For the text-containing cell, return its midpoint in (x, y) coordinate format. 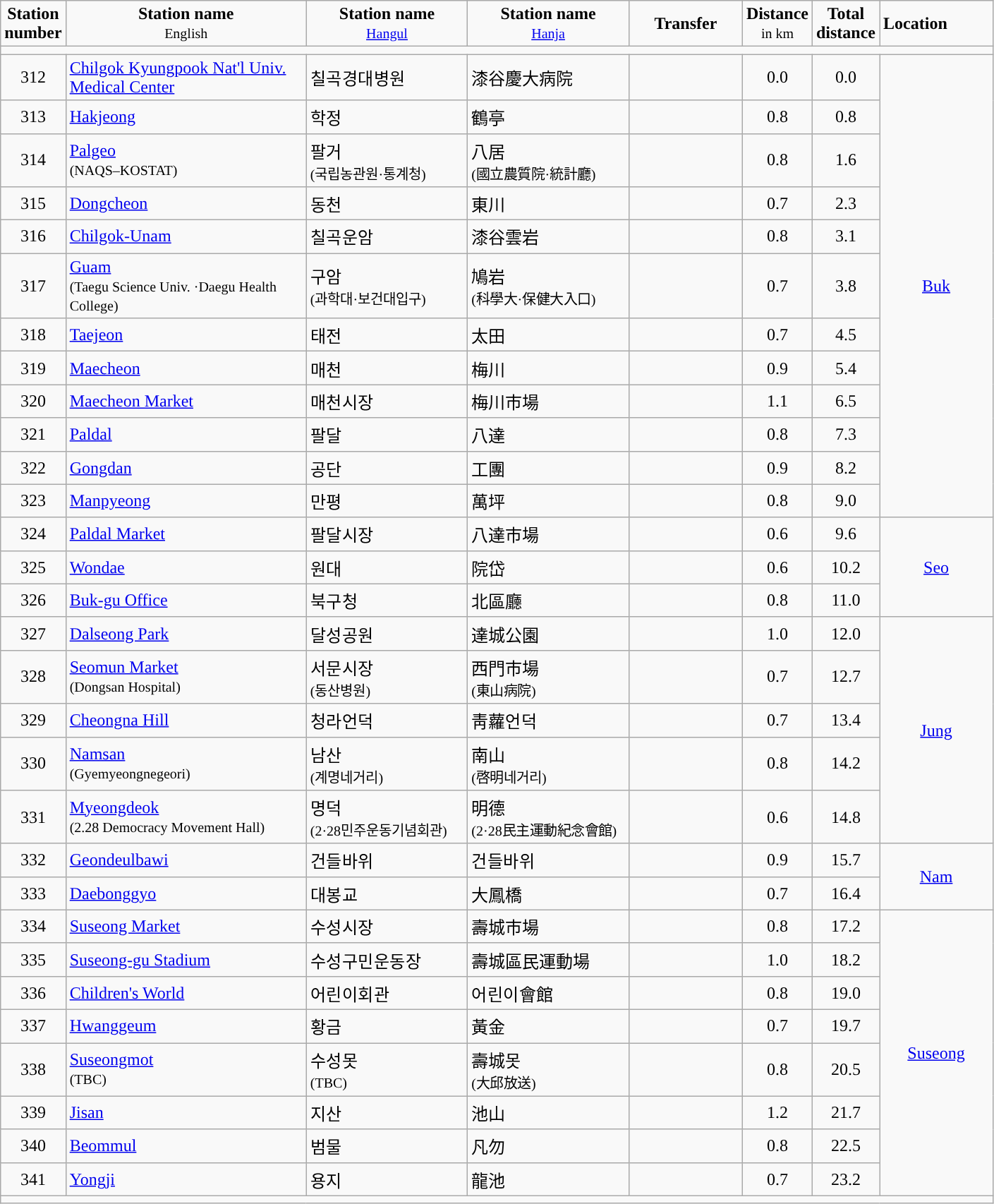
達城公園 (549, 634)
13.4 (845, 720)
316 (33, 237)
명덕(2·28민주운동기념회관) (387, 817)
14.8 (845, 817)
332 (33, 860)
318 (33, 335)
Maecheon (186, 368)
원대 (387, 567)
335 (33, 960)
17.2 (845, 926)
320 (33, 401)
340 (33, 1146)
9.6 (845, 534)
Station nameHangul (387, 24)
黃金 (549, 1026)
靑蘿언덕 (549, 720)
어린이會館 (549, 992)
322 (33, 467)
313 (33, 117)
鳩岩(科學大·保健大入口) (549, 286)
달성공원 (387, 634)
330 (33, 764)
萬坪 (549, 501)
팔달 (387, 435)
東川 (549, 203)
공단 (387, 467)
구암(과학대·보건대입구) (387, 286)
Taejeon (186, 335)
院岱 (549, 567)
Buk-gu Office (186, 600)
7.3 (845, 435)
Paldal Market (186, 534)
매천시장 (387, 401)
312 (33, 78)
Hwanggeum (186, 1026)
4.5 (845, 335)
333 (33, 893)
Seo (937, 567)
Jung (937, 730)
20.5 (845, 1070)
칠곡운암 (387, 237)
338 (33, 1070)
12.0 (845, 634)
Guam(Taegu Science Univ. ·Daegu Health College) (186, 286)
北區廳 (549, 600)
321 (33, 435)
22.5 (845, 1146)
1.6 (845, 160)
334 (33, 926)
明德(2·28民主運動紀念會館) (549, 817)
西門市場(東山病院) (549, 677)
Chilgok-Unam (186, 237)
327 (33, 634)
337 (33, 1026)
Manpyeong (186, 501)
6.5 (845, 401)
9.0 (845, 501)
壽城市場 (549, 926)
梅川 (549, 368)
鶴亭 (549, 117)
Geondeulbawi (186, 860)
Station nameEnglish (186, 24)
23.2 (845, 1179)
Suseong (937, 1053)
工團 (549, 467)
팔거(국립농관원·통계청) (387, 160)
Suseong-gu Stadium (186, 960)
범물 (387, 1146)
칠곡경대병원 (387, 78)
凡勿 (549, 1146)
Distancein km (777, 24)
Dongcheon (186, 203)
龍池 (549, 1179)
南山(啓明네거리) (549, 764)
3.8 (845, 286)
Buk (937, 286)
15.7 (845, 860)
1.2 (777, 1112)
서문시장(동산병원) (387, 677)
21.7 (845, 1112)
Chilgok Kyungpook Nat'l Univ. Medical Center (186, 78)
336 (33, 992)
Daebonggyo (186, 893)
八達市場 (549, 534)
용지 (387, 1179)
八達 (549, 435)
Beommul (186, 1146)
18.2 (845, 960)
대봉교 (387, 893)
池山 (549, 1112)
漆谷慶大病院 (549, 78)
팔달시장 (387, 534)
8.2 (845, 467)
324 (33, 534)
19.7 (845, 1026)
Cheongna Hill (186, 720)
Palgeo(NAQS–KOSTAT) (186, 160)
19.0 (845, 992)
Seomun Market(Dongsan Hospital) (186, 677)
Suseongmot(TBC) (186, 1070)
Jisan (186, 1112)
329 (33, 720)
1.1 (777, 401)
Wondae (186, 567)
14.2 (845, 764)
Suseong Market (186, 926)
Hakjeong (186, 117)
319 (33, 368)
八居(國立農質院·統計廳) (549, 160)
太田 (549, 335)
壽城區民運動場 (549, 960)
317 (33, 286)
Namsan(Gyemyeongnegeori) (186, 764)
331 (33, 817)
Myeongdeok(2.28 Democracy Movement Hall) (186, 817)
314 (33, 160)
남산(계명네거리) (387, 764)
大鳳橋 (549, 893)
매천 (387, 368)
Children's World (186, 992)
Nam (937, 877)
16.4 (845, 893)
Dalseong Park (186, 634)
Maecheon Market (186, 401)
어린이회관 (387, 992)
315 (33, 203)
326 (33, 600)
341 (33, 1179)
황금 (387, 1026)
Totaldistance (845, 24)
323 (33, 501)
11.0 (845, 600)
339 (33, 1112)
동천 (387, 203)
지산 (387, 1112)
Paldal (186, 435)
Stationnumber (33, 24)
청라언덕 (387, 720)
10.2 (845, 567)
수성시장 (387, 926)
태전 (387, 335)
梅川市場 (549, 401)
5.4 (845, 368)
Yongji (186, 1179)
북구청 (387, 600)
수성못(TBC) (387, 1070)
수성구민운동장 (387, 960)
만평 (387, 501)
12.7 (845, 677)
漆谷雲岩 (549, 237)
Gongdan (186, 467)
Transfer (686, 24)
2.3 (845, 203)
328 (33, 677)
Location (937, 24)
3.1 (845, 237)
325 (33, 567)
학정 (387, 117)
Station nameHanja (549, 24)
壽城못(大邱放送) (549, 1070)
